Provide the [x, y] coordinate of the cell's center where the given text is located.  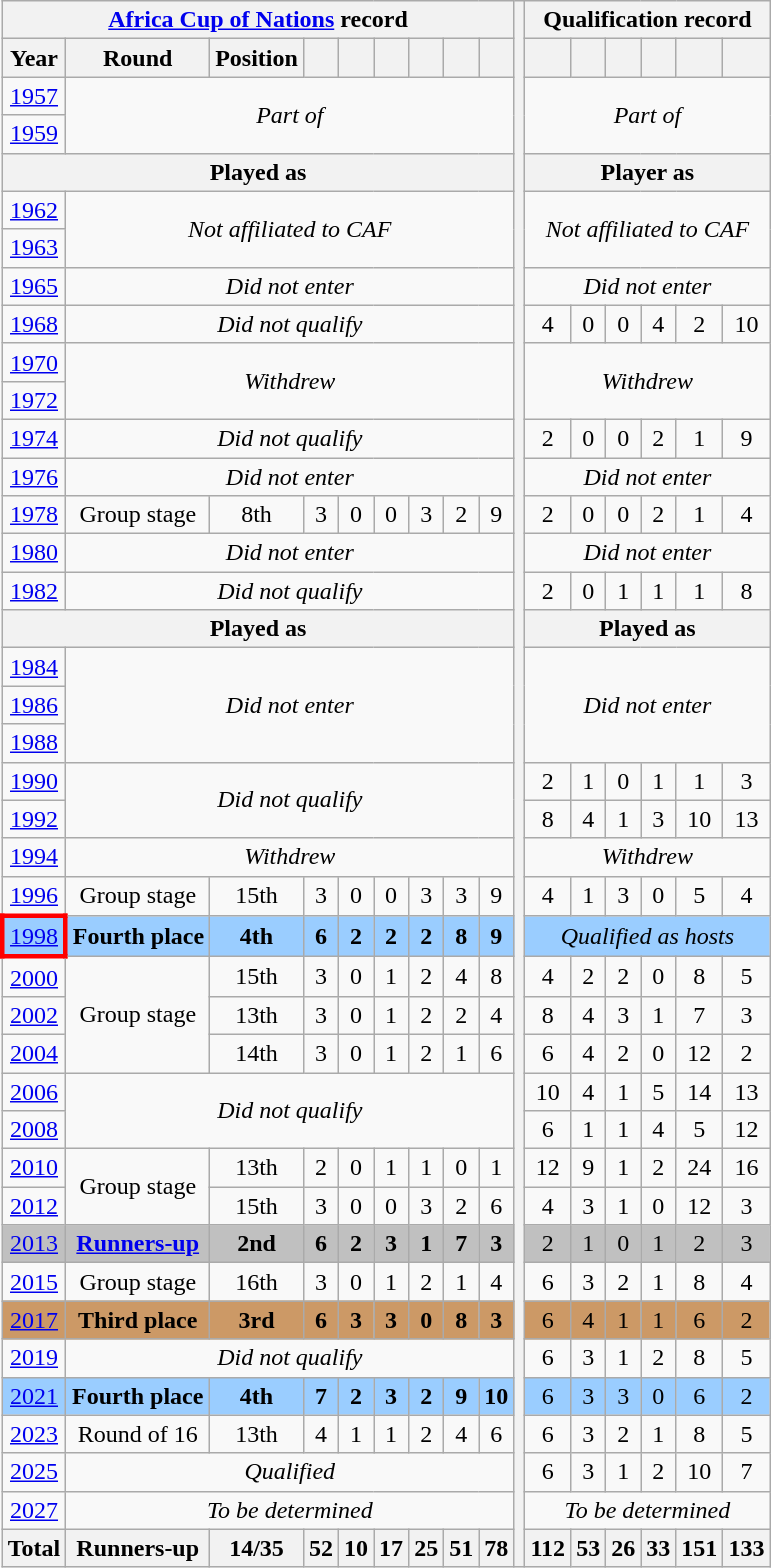
2021 [34, 1396]
1957 [34, 96]
1968 [34, 324]
1972 [34, 400]
3rd [257, 1320]
1992 [34, 819]
Qualified [290, 1472]
1996 [34, 896]
1976 [34, 477]
2010 [34, 1168]
26 [624, 1548]
133 [746, 1548]
Round [138, 58]
2025 [34, 1472]
1990 [34, 781]
2008 [34, 1130]
24 [700, 1168]
2004 [34, 1053]
1970 [34, 362]
1986 [34, 705]
51 [462, 1548]
2002 [34, 1015]
16th [257, 1282]
2012 [34, 1206]
2nd [257, 1244]
1994 [34, 857]
1963 [34, 248]
1974 [34, 438]
1962 [34, 210]
2006 [34, 1091]
14/35 [257, 1548]
53 [588, 1548]
2023 [34, 1434]
Third place [138, 1320]
2019 [34, 1358]
1984 [34, 667]
2027 [34, 1510]
2015 [34, 1282]
151 [700, 1548]
1965 [34, 286]
Qualification record [648, 20]
2000 [34, 977]
Round of 16 [138, 1434]
Qualified as hosts [648, 936]
2013 [34, 1244]
1978 [34, 515]
2017 [34, 1320]
52 [320, 1548]
1980 [34, 553]
25 [426, 1548]
112 [548, 1548]
33 [658, 1548]
Total [34, 1548]
1998 [34, 936]
14th [257, 1053]
1959 [34, 134]
Position [257, 58]
16 [746, 1168]
14 [700, 1091]
78 [496, 1548]
8th [257, 515]
Player as [648, 172]
1982 [34, 591]
Year [34, 58]
1988 [34, 743]
Africa Cup of Nations record [258, 20]
17 [392, 1548]
